Output the [X, Y] coordinate of the center of the cell containing the given text.  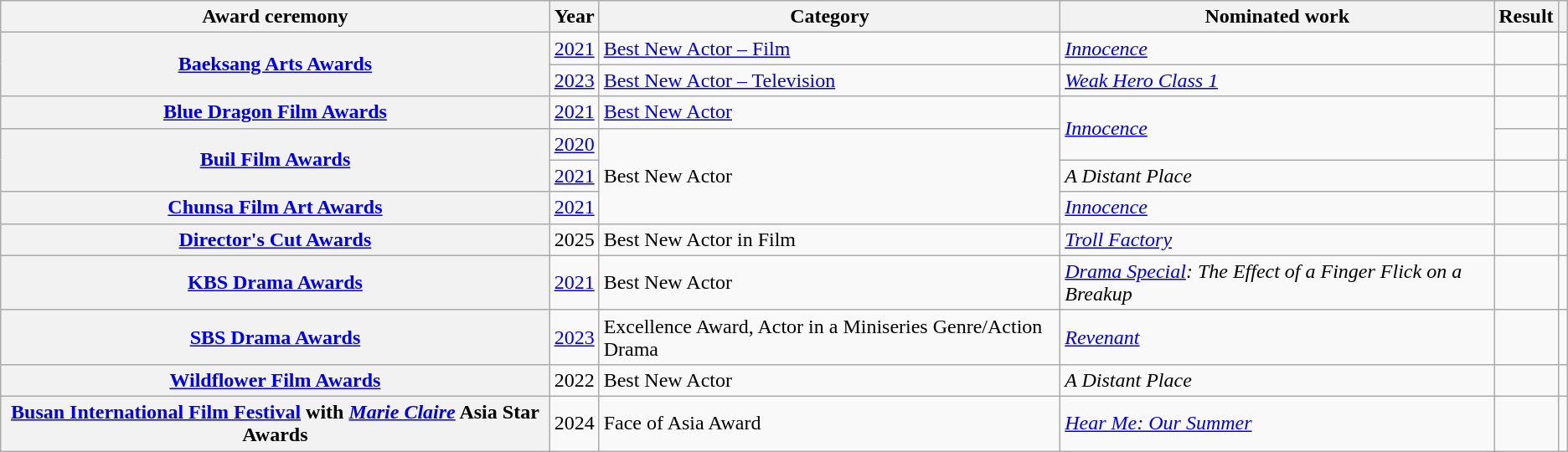
Year [575, 17]
Weak Hero Class 1 [1277, 80]
2022 [575, 380]
KBS Drama Awards [275, 283]
Blue Dragon Film Awards [275, 112]
Troll Factory [1277, 239]
2025 [575, 239]
Result [1526, 17]
Face of Asia Award [829, 424]
Drama Special: The Effect of a Finger Flick on a Breakup [1277, 283]
Director's Cut Awards [275, 239]
Award ceremony [275, 17]
Wildflower Film Awards [275, 380]
Best New Actor – Film [829, 49]
Busan International Film Festival with Marie Claire Asia Star Awards [275, 424]
Hear Me: Our Summer [1277, 424]
Category [829, 17]
Chunsa Film Art Awards [275, 208]
Excellence Award, Actor in a Miniseries Genre/Action Drama [829, 336]
SBS Drama Awards [275, 336]
2024 [575, 424]
Buil Film Awards [275, 160]
Nominated work [1277, 17]
Best New Actor in Film [829, 239]
Baeksang Arts Awards [275, 64]
Best New Actor – Television [829, 80]
Revenant [1277, 336]
2020 [575, 144]
